Identify which cell holds the provided text, then report its [x, y] central coordinate. 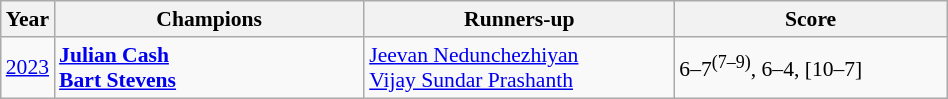
Julian Cash Bart Stevens [209, 68]
Year [28, 19]
2023 [28, 68]
Runners-up [519, 19]
Champions [209, 19]
Score [810, 19]
Jeevan Nedunchezhiyan Vijay Sundar Prashanth [519, 68]
6–7(7–9), 6–4, [10–7] [810, 68]
